Identify which cell holds the provided text, then report its (X, Y) central coordinate. 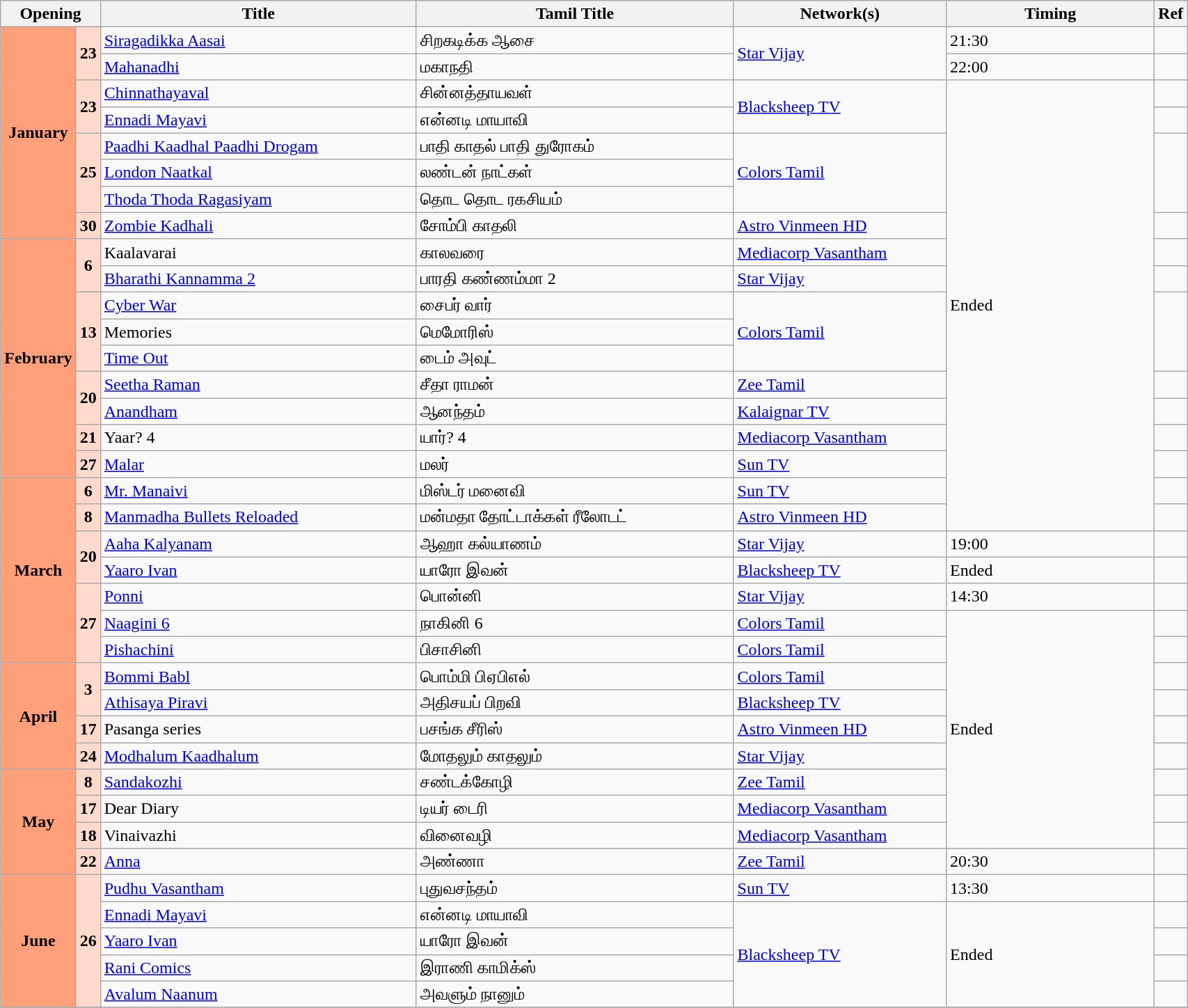
Dear Diary (258, 809)
14:30 (1051, 597)
21:30 (1051, 40)
26 (88, 941)
Anandham (258, 411)
மோதலும் காதலும் (575, 755)
Malar (258, 464)
மிஸ்டர் மனைவி (575, 491)
January (38, 133)
Ref (1171, 14)
Rani Comics (258, 968)
Kalaignar TV (840, 411)
பிசாசினி (575, 649)
24 (88, 755)
Timing (1051, 14)
புதுவசந்தம் (575, 888)
Aaha Kalyanam (258, 544)
பசங்க சீரிஸ் (575, 729)
13 (88, 331)
13:30 (1051, 888)
Time Out (258, 359)
21 (88, 438)
பொன்னி (575, 597)
அண்ணா (575, 862)
Pudhu Vasantham (258, 888)
சிறகடிக்க ஆசை (575, 40)
இராணி காமிக்ஸ் (575, 968)
Mr. Manaivi (258, 491)
சீதா ராமன் (575, 385)
Memories (258, 332)
டியர் டைரி (575, 809)
Tamil Title (575, 14)
18 (88, 835)
22 (88, 862)
19:00 (1051, 544)
அவளும் நானும் (575, 994)
மெமோரிஸ் (575, 332)
20:30 (1051, 862)
நாகினி 6 (575, 623)
Opening (50, 14)
Ponni (258, 597)
காலவரை (575, 252)
Mahanadhi (258, 67)
மலர் (575, 464)
சைபர் வார் (575, 305)
April (38, 716)
Manmadha Bullets Reloaded (258, 517)
Seetha Raman (258, 385)
Bharathi Kannamma 2 (258, 278)
Anna (258, 862)
Chinnathayaval (258, 93)
Bommi Babl (258, 676)
London Naatkal (258, 173)
22:00 (1051, 67)
Naagini 6 (258, 623)
25 (88, 173)
அதிசயப் பிறவி (575, 702)
மன்மதா தோட்டாக்கள் ரீலோடட் (575, 517)
Kaalavarai (258, 252)
ஆனந்தம் (575, 411)
ஆஹா கல்யாணம் (575, 544)
3 (88, 689)
Pishachini (258, 649)
Avalum Naanum (258, 994)
Cyber War (258, 305)
டைம் அவுட் (575, 359)
Sandakozhi (258, 782)
Thoda Thoda Ragasiyam (258, 199)
யார்? 4 (575, 438)
Title (258, 14)
லண்டன் நாட்கள் (575, 173)
Athisaya Piravi (258, 702)
March (38, 570)
Paadhi Kaadhal Paadhi Drogam (258, 146)
Modhalum Kaadhalum (258, 755)
Network(s) (840, 14)
Siragadikka Aasai (258, 40)
சோம்பி காதலி (575, 226)
தொட தொட ரகசியம் (575, 199)
30 (88, 226)
பாரதி கண்ணம்மா 2 (575, 278)
February (38, 358)
June (38, 941)
சண்டக்கோழி (575, 782)
சின்னத்தாயவள் (575, 93)
பாதி காதல் பாதி துரோகம் (575, 146)
பொம்மி பிஏபிஎல் (575, 676)
Zombie Kadhali (258, 226)
Vinaivazhi (258, 835)
May (38, 822)
Yaar? 4 (258, 438)
மகாநதி (575, 67)
Pasanga series (258, 729)
வினைவழி (575, 835)
